Search for the cell housing the specified text and yield its (x, y) center coordinate. 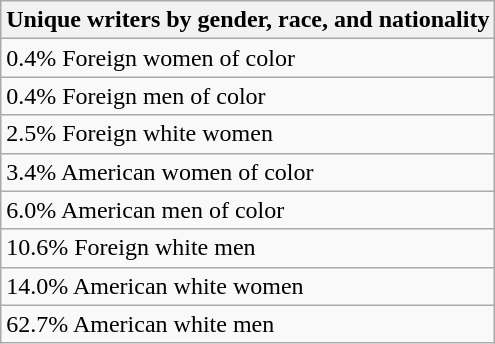
10.6% Foreign white men (248, 248)
14.0% American white women (248, 286)
6.0% American men of color (248, 210)
2.5% Foreign white women (248, 134)
62.7% American white men (248, 324)
Unique writers by gender, race, and nationality (248, 20)
3.4% American women of color (248, 172)
0.4% Foreign women of color (248, 58)
0.4% Foreign men of color (248, 96)
